Return (x, y) of the center of cell containing provided text 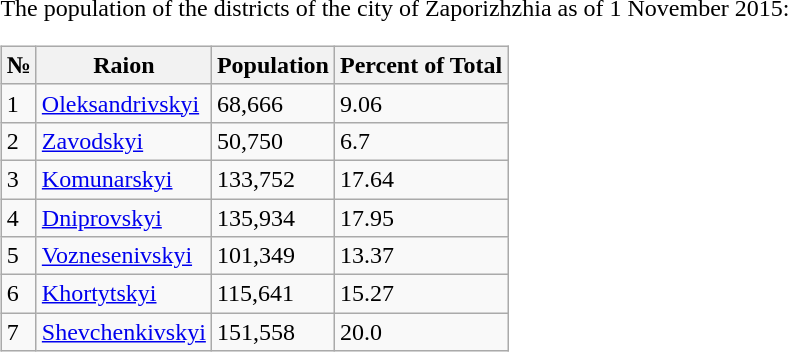
9.06 (420, 103)
2 (18, 141)
15.27 (420, 294)
Dniprovskyi (124, 217)
7 (18, 332)
Raion (124, 65)
4 (18, 217)
№ (18, 65)
6.7 (420, 141)
Voznesenivskyi (124, 256)
5 (18, 256)
13.37 (420, 256)
50,750 (272, 141)
17.64 (420, 179)
3 (18, 179)
Percent of Total (420, 65)
68,666 (272, 103)
115,641 (272, 294)
17.95 (420, 217)
6 (18, 294)
20.0 (420, 332)
Zavodskyi (124, 141)
Komunarskyi (124, 179)
135,934 (272, 217)
Population (272, 65)
Shevchenkivskyi (124, 332)
Oleksandrivskyi (124, 103)
151,558 (272, 332)
101,349 (272, 256)
Khortytskyi (124, 294)
1 (18, 103)
133,752 (272, 179)
